Determine the [x, y] coordinate at the center of the cell enclosing the given text.  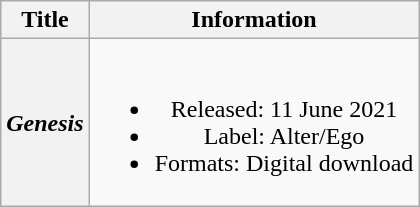
Genesis [45, 122]
Title [45, 20]
Released: 11 June 2021Label: Alter/EgoFormats: Digital download [254, 122]
Information [254, 20]
